From the cell containing the given text, extract its center point as [x, y] coordinate. 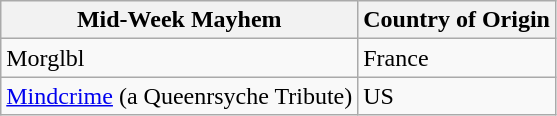
Mindcrime (a Queenrsyche Tribute) [180, 96]
Country of Origin [457, 20]
US [457, 96]
Morglbl [180, 58]
Mid-Week Mayhem [180, 20]
France [457, 58]
